Output the [x, y] coordinate of the center of the cell containing the given text.  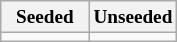
Unseeded [133, 17]
Seeded [45, 17]
